Detect which cell encompasses the target text, then output its (X, Y) center coordinate. 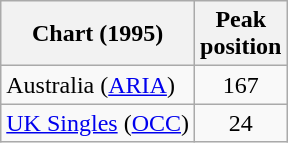
Chart (1995) (98, 34)
167 (241, 85)
UK Singles (OCC) (98, 123)
Peakposition (241, 34)
24 (241, 123)
Australia (ARIA) (98, 85)
